Search for the cell housing the specified text and yield its (x, y) center coordinate. 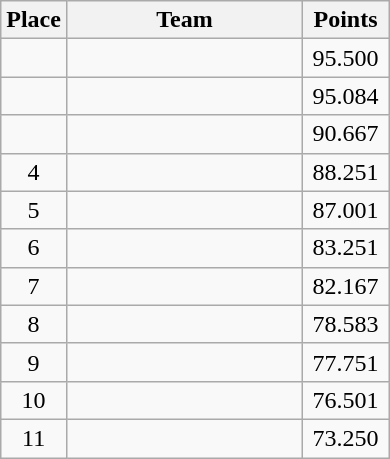
88.251 (346, 172)
4 (34, 172)
7 (34, 286)
76.501 (346, 400)
87.001 (346, 210)
9 (34, 362)
82.167 (346, 286)
Points (346, 20)
77.751 (346, 362)
6 (34, 248)
90.667 (346, 134)
5 (34, 210)
Team (184, 20)
83.251 (346, 248)
8 (34, 324)
95.084 (346, 96)
11 (34, 438)
73.250 (346, 438)
Place (34, 20)
78.583 (346, 324)
10 (34, 400)
95.500 (346, 58)
